Capture the cell that displays the provided text and extract its [x, y] central coordinate. 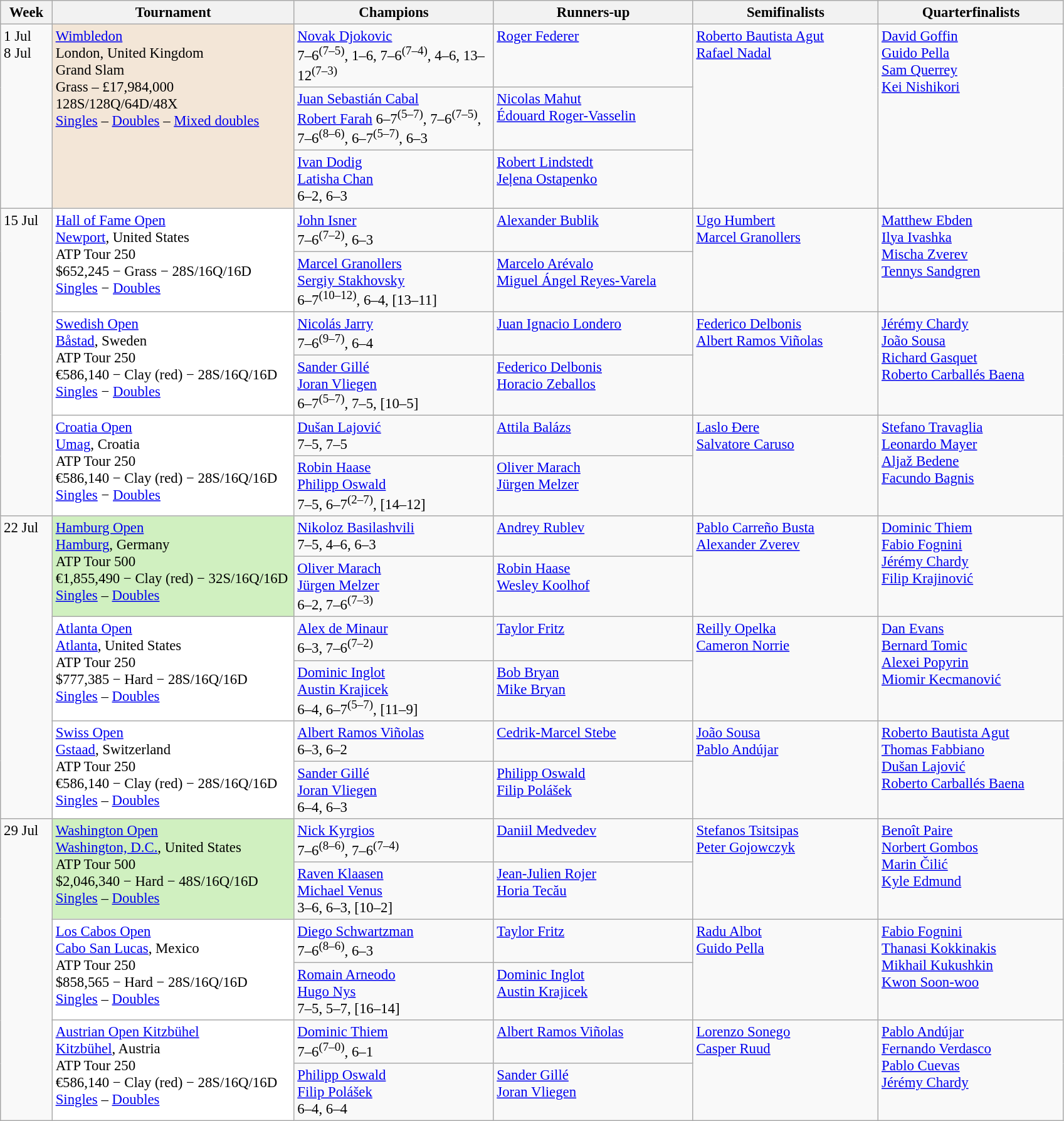
Andrey Rublev [593, 537]
Dominic Inglot Austin Krajicek [593, 992]
Jérémy Chardy João Sousa Richard Gasquet Roberto Carballés Baena [971, 364]
Philipp Oswald Filip Polášek [593, 790]
Fabio Fognini Thanasi Kokkinakis Mikhail Kukushkin Kwon Soon-woo [971, 969]
15 Jul [26, 362]
Roger Federer [593, 56]
João Sousa Pablo Andújar [786, 769]
Champions [394, 13]
Dušan Lajović7–5, 7–5 [394, 435]
Nicolas Mahut Édouard Roger-Vasselin [593, 119]
Semifinalists [786, 13]
Robin Haase Philipp Oswald 7–5, 6–7(2–7), [14–12] [394, 486]
Wimbledon London, United KingdomGrand SlamGrass – £17,984,000128S/128Q/64D/48XSingles – Doubles – Mixed doubles [173, 117]
Nicolás Jarry7–6(9–7), 6–4 [394, 334]
Quarterfinalists [971, 13]
Oliver Marach Jürgen Melzer6–2, 7–6(7–3) [394, 587]
Sander Gillé Joran Vliegen [593, 1092]
Radu Albot Guido Pella [786, 969]
Hamburg Open Hamburg, GermanyATP Tour 500€1,855,490 − Clay (red) − 32S/16Q/16DSingles – Doubles [173, 567]
22 Jul [26, 667]
Alexander Bublik [593, 229]
Croatia Open Umag, CroatiaATP Tour 250€586,140 − Clay (red) − 28S/16Q/16DSingles − Doubles [173, 465]
Nick Kyrgios 7–6(8–6), 7–6(7–4) [394, 840]
Bob Bryan Mike Bryan [593, 690]
Nikoloz Basilashvili7–5, 4–6, 6–3 [394, 537]
Albert Ramos Viñolas [593, 1042]
Robin Haase Wesley Koolhof [593, 587]
John Isner7–6(7–2), 6–3 [394, 229]
Sander Gillé Joran Vliegen 6–7(5–7), 7–5, [10–5] [394, 385]
Philipp Oswald Filip Polášek 6–4, 6–4 [394, 1092]
Lorenzo Sonego Casper Ruud [786, 1071]
Hall of Fame Open Newport, United StatesATP Tour 250$652,245 − Grass − 28S/16Q/16DSingles − Doubles [173, 260]
Daniil Medvedev [593, 840]
Swiss Open Gstaad, SwitzerlandATP Tour 250€586,140 − Clay (red) − 28S/16Q/16DSingles – Doubles [173, 769]
Pablo Andújar Fernando Verdasco Pablo Cuevas Jérémy Chardy [971, 1071]
Dominic Thiem Fabio Fognini Jérémy Chardy Filip Krajinović [971, 567]
Juan Sebastián Cabal Robert Farah 6–7(5–7), 7–6(7–5), 7–6(8–6), 6–7(5–7), 6–3 [394, 119]
Juan Ignacio Londero [593, 334]
Robert Lindstedt Jeļena Ostapenko [593, 179]
Stefanos Tsitsipas Peter Gojowczyk [786, 869]
Albert Ramos Viñolas 6–3, 6–2 [394, 741]
Romain Arneodo Hugo Nys 7–5, 5–7, [16–14] [394, 992]
Diego Schwartzman 7–6(8–6), 6–3 [394, 940]
David Goffin Guido Pella Sam Querrey Kei Nishikori [971, 117]
Dominic Thiem 7–6(7–0), 6–1 [394, 1042]
Marcelo Arévalo Miguel Ángel Reyes-Varela [593, 282]
Ugo Humbert Marcel Granollers [786, 260]
Reilly Opelka Cameron Norrie [786, 668]
Marcel Granollers Sergiy Stakhovsky 6–7(10–12), 6–4, [13–11] [394, 282]
Federico Delbonis Horacio Zeballos [593, 385]
Alex de Minaur 6–3, 7–6(7–2) [394, 638]
Novak Djokovic7–6(7–5), 1–6, 7–6(7–4), 4–6, 13–12(7–3) [394, 56]
Raven Klaasen Michael Venus3–6, 6–3, [10–2] [394, 891]
Sander Gillé Joran Vliegen6–4, 6–3 [394, 790]
Roberto Bautista Agut Thomas Fabbiano Dušan Lajović Roberto Carballés Baena [971, 769]
Laslo Đere Salvatore Caruso [786, 465]
Dominic Inglot Austin Krajicek6–4, 6–7(5–7), [11–9] [394, 690]
Stefano Travaglia Leonardo Mayer Aljaž Bedene Facundo Bagnis [971, 465]
Ivan Dodig Latisha Chan 6–2, 6–3 [394, 179]
Cedrik-Marcel Stebe [593, 741]
Pablo Carreño Busta Alexander Zverev [786, 567]
Roberto Bautista Agut Rafael Nadal [786, 117]
Federico Delbonis Albert Ramos Viñolas [786, 364]
1 Jul8 Jul [26, 117]
Atlanta Open Atlanta, United StatesATP Tour 250$777,385 − Hard − 28S/16Q/16DSingles – Doubles [173, 668]
Washington Open Washington, D.C., United StatesATP Tour 500$2,046,340 − Hard − 48S/16Q/16DSingles – Doubles [173, 869]
Dan Evans Bernard Tomic Alexei Popyrin Miomir Kecmanović [971, 668]
29 Jul [26, 970]
Swedish Open Båstad, SwedenATP Tour 250€586,140 − Clay (red) − 28S/16Q/16DSingles − Doubles [173, 364]
Attila Balázs [593, 435]
Oliver Marach Jürgen Melzer [593, 486]
Benoît Paire Norbert Gombos Marin Čilić Kyle Edmund [971, 869]
Matthew Ebden Ilya Ivashka Mischa Zverev Tennys Sandgren [971, 260]
Runners-up [593, 13]
Tournament [173, 13]
Week [26, 13]
Jean-Julien Rojer Horia Tecău [593, 891]
Austrian Open Kitzbühel Kitzbühel, AustriaATP Tour 250€586,140 − Clay (red) − 28S/16Q/16DSingles – Doubles [173, 1071]
Los Cabos Open Cabo San Lucas, MexicoATP Tour 250$858,565 − Hard − 28S/16Q/16DSingles – Doubles [173, 969]
